Find where the given text appears and provide that cell's center as [x, y] coordinate. 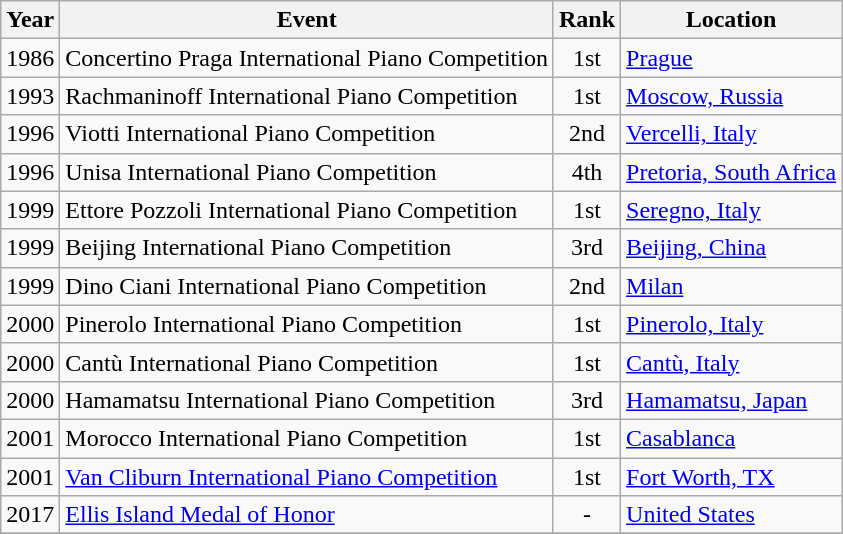
Van Cliburn International Piano Competition [307, 477]
Cantù, Italy [732, 362]
2017 [30, 515]
Pretoria, South Africa [732, 172]
United States [732, 515]
Event [307, 20]
Hamamatsu, Japan [732, 400]
4th [586, 172]
Casablanca [732, 438]
Dino Ciani International Piano Competition [307, 286]
Fort Worth, TX [732, 477]
Year [30, 20]
Milan [732, 286]
1993 [30, 96]
Pinerolo, Italy [732, 324]
Rachmaninoff International Piano Competition [307, 96]
Moscow, Russia [732, 96]
Hamamatsu International Piano Competition [307, 400]
- [586, 515]
Rank [586, 20]
Location [732, 20]
Vercelli, Italy [732, 134]
Seregno, Italy [732, 210]
Pinerolo International Piano Competition [307, 324]
Ettore Pozzoli International Piano Competition [307, 210]
Cantù International Piano Competition [307, 362]
Beijing, China [732, 248]
Prague [732, 58]
Concertino Praga International Piano Competition [307, 58]
Morocco International Piano Competition [307, 438]
Viotti International Piano Competition [307, 134]
1986 [30, 58]
Ellis Island Medal of Honor [307, 515]
Beijing International Piano Competition [307, 248]
Unisa International Piano Competition [307, 172]
